Scan for the cell matching the given text and deliver its (X, Y) coordinate at center. 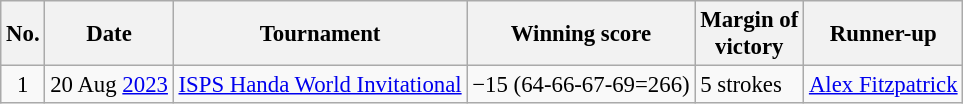
20 Aug 2023 (109, 85)
Alex Fitzpatrick (884, 85)
ISPS Handa World Invitational (320, 85)
−15 (64-66-67-69=266) (581, 85)
Date (109, 34)
Winning score (581, 34)
Margin ofvictory (750, 34)
5 strokes (750, 85)
Runner-up (884, 34)
No. (23, 34)
1 (23, 85)
Tournament (320, 34)
